Locate the cell with the specified text and output its (x, y) center coordinate. 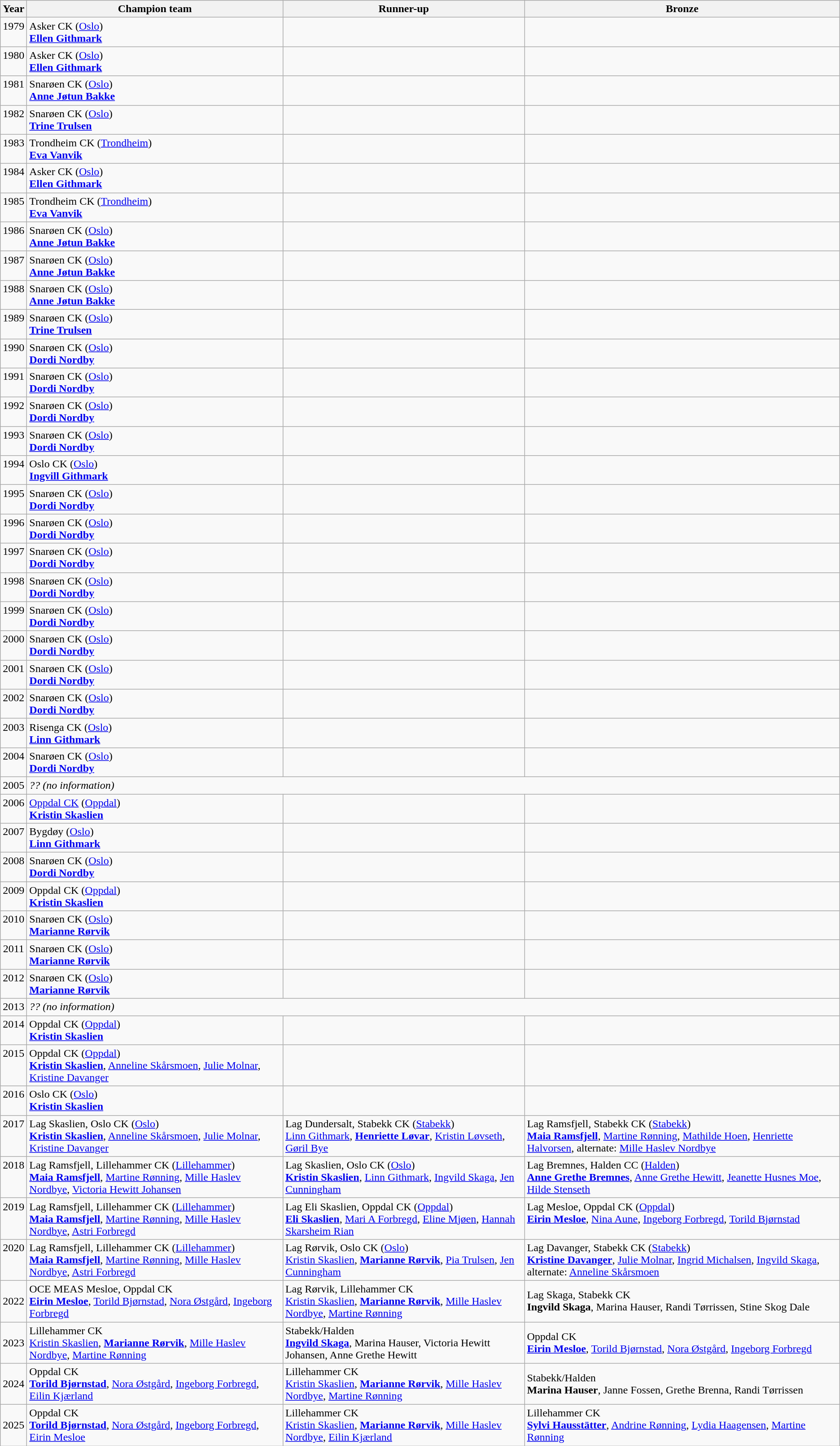
Lillehammer CK Sylvi Hausstätter, Andrine Rønning, Lydia Haagensen, Martine Rønning (682, 1425)
2004 (13, 762)
2010 (13, 926)
2014 (13, 1030)
1984 (13, 178)
Lag Bremnes, Halden CC (Halden)Anne Grethe Bremnes, Anne Grethe Hewitt, Jeanette Husnes Moe, Hilde Stenseth (682, 1177)
2003 (13, 733)
Oslo CK (Oslo)Kristin Skaslien (155, 1101)
Oppdal CK Eirin Mesloe, Torild Bjørnstad, Nora Østgård, Ingeborg Forbregd (682, 1342)
2000 (13, 646)
1979 (13, 32)
2016 (13, 1101)
1996 (13, 529)
2007 (13, 838)
Lag Dundersalt, Stabekk CK (Stabekk)Linn Githmark, Henriette Løvar, Kristin Løvseth, Gøril Bye (404, 1136)
Stabekk/Halden Marina Hauser, Janne Fossen, Grethe Brenna, Randi Tørrissen (682, 1384)
Lag Rørvik, Lillehammer CK Kristin Skaslien, Marianne Rørvik, Mille Haslev Nordbye, Martine Rønning (404, 1301)
2008 (13, 867)
2020 (13, 1260)
Lag Ramsfjell, Lillehammer CK (Lillehammer)Maia Ramsfjell, Martine Rønning, Mille Haslev Nordbye, Victoria Hewitt Johansen (155, 1177)
Lillehammer CK Kristin Skaslien, Marianne Rørvik, Mille Haslev Nordbye, Eilin Kjærland (404, 1425)
2002 (13, 704)
Oppdal CK (Oppdal)Kristin Skaslien, Anneline Skårsmoen, Julie Molnar, Kristine Davanger (155, 1065)
1993 (13, 441)
Risenga CK (Oslo)Linn Githmark (155, 733)
2006 (13, 808)
2022 (13, 1301)
1999 (13, 616)
1989 (13, 324)
Lag Skaslien, Oslo CK (Oslo)Kristin Skaslien, Anneline Skårsmoen, Julie Molnar, Kristine Davanger (155, 1136)
2015 (13, 1065)
2005 (13, 785)
1998 (13, 587)
1992 (13, 412)
OCE MEAS Mesloe, Oppdal CK Eirin Mesloe, Torild Bjørnstad, Nora Østgård, Ingeborg Forbregd (155, 1301)
1981 (13, 91)
Lag Eli Skaslien, Oppdal CK (Oppdal)Eli Skaslien, Mari A Forbregd, Eline Mjøen, Hannah Skarsheim Rian (404, 1218)
2013 (13, 1007)
Oslo CK (Oslo)Ingvill Githmark (155, 470)
1995 (13, 499)
1982 (13, 119)
Oppdal CK Torild Bjørnstad, Nora Østgård, Ingeborg Forbregd, Eirin Mesloe (155, 1425)
Bronze (682, 9)
1986 (13, 236)
1983 (13, 149)
2018 (13, 1177)
Champion team (155, 9)
1994 (13, 470)
Runner-up (404, 9)
2024 (13, 1384)
2012 (13, 984)
Oppdal CK Torild Bjørnstad, Nora Østgård, Ingeborg Forbregd, Eilin Kjærland (155, 1384)
1987 (13, 266)
Lag Davanger, Stabekk CK (Stabekk)Kristine Davanger, Julie Molnar, Ingrid Michalsen, Ingvild Skaga, alternate: Anneline Skårsmoen (682, 1260)
1985 (13, 207)
2011 (13, 954)
Lag Mesloe, Oppdal CK (Oppdal)Eirin Mesloe, Nina Aune, Ingeborg Forbregd, Torild Bjørnstad (682, 1218)
1997 (13, 558)
Lag Skaslien, Oslo CK (Oslo)Kristin Skaslien, Linn Githmark, Ingvild Skaga, Jen Cunningham (404, 1177)
2009 (13, 896)
2001 (13, 674)
Stabekk/Halden Ingvild Skaga, Marina Hauser, Victoria Hewitt Johansen, Anne Grethe Hewitt (404, 1342)
1991 (13, 382)
Year (13, 9)
Lag Rørvik, Oslo CK (Oslo)Kristin Skaslien, Marianne Rørvik, Pia Trulsen, Jen Cunningham (404, 1260)
1990 (13, 353)
Lag Skaga, Stabekk CK Ingvild Skaga, Marina Hauser, Randi Tørrissen, Stine Skog Dale (682, 1301)
1980 (13, 61)
2017 (13, 1136)
2019 (13, 1218)
Bygdøy (Oslo)Linn Githmark (155, 838)
Lag Ramsfjell, Stabekk CK (Stabekk)Maia Ramsfjell, Martine Rønning, Mathilde Hoen, Henriette Halvorsen, alternate: Mille Haslev Nordbye (682, 1136)
1988 (13, 294)
2023 (13, 1342)
2025 (13, 1425)
